Capture the cell that displays the provided text and extract its (x, y) central coordinate. 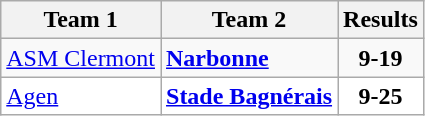
Agen (81, 96)
Stade Bagnérais (248, 96)
Team 2 (248, 20)
9-19 (381, 58)
Team 1 (81, 20)
9-25 (381, 96)
Narbonne (248, 58)
ASM Clermont (81, 58)
Results (381, 20)
